Capture the cell that displays the provided text and extract its (x, y) central coordinate. 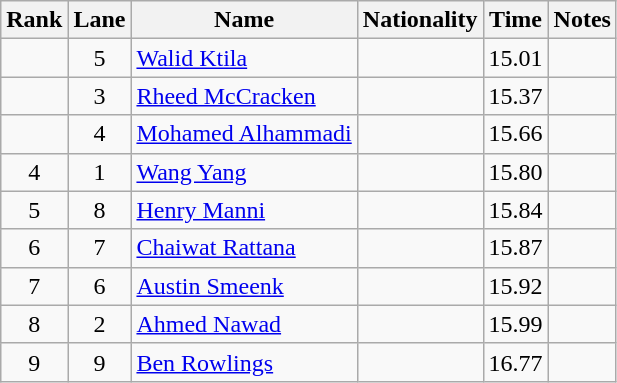
Chaiwat Rattana (244, 248)
15.99 (516, 324)
15.80 (516, 172)
Ben Rowlings (244, 362)
Notes (582, 20)
Henry Manni (244, 210)
16.77 (516, 362)
15.87 (516, 248)
1 (100, 172)
Mohamed Alhammadi (244, 134)
Nationality (420, 20)
Lane (100, 20)
Walid Ktila (244, 58)
15.84 (516, 210)
Rheed McCracken (244, 96)
2 (100, 324)
Rank (34, 20)
Name (244, 20)
Time (516, 20)
15.66 (516, 134)
15.01 (516, 58)
Ahmed Nawad (244, 324)
15.37 (516, 96)
15.92 (516, 286)
Austin Smeenk (244, 286)
3 (100, 96)
Wang Yang (244, 172)
